Determine the [X, Y] coordinate at the center of the cell enclosing the given text.  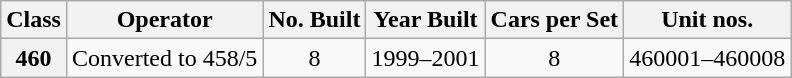
Class [34, 20]
Unit nos. [708, 20]
Converted to 458/5 [164, 58]
460 [34, 58]
Operator [164, 20]
Cars per Set [554, 20]
Year Built [426, 20]
No. Built [314, 20]
1999–2001 [426, 58]
460001–460008 [708, 58]
